Detect which cell encompasses the target text, then output its [x, y] center coordinate. 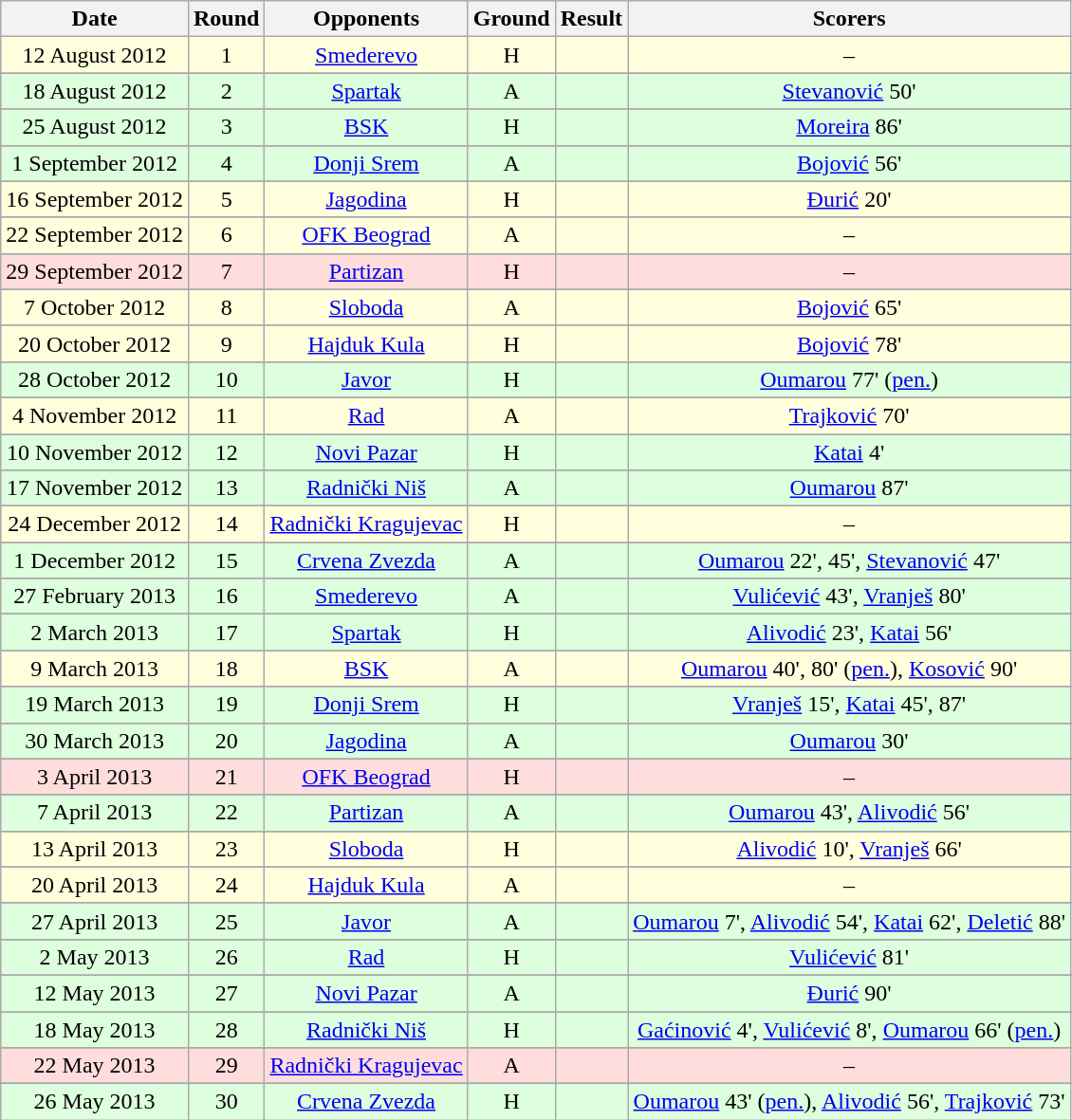
Bojović 56' [850, 163]
22 [226, 813]
5 [226, 199]
Oumarou 22', 45', Stevanović 47' [850, 560]
20 April 2013 [95, 885]
23 [226, 849]
Đurić 90' [850, 993]
10 [226, 379]
25 [226, 921]
Vranješ 15', Katai 45', 87' [850, 705]
7 April 2013 [95, 813]
Alivodić 10', Vranješ 66' [850, 849]
16 [226, 597]
Bojović 65' [850, 307]
Opponents [366, 19]
2 March 2013 [95, 633]
13 [226, 488]
9 [226, 343]
18 [226, 669]
12 [226, 452]
19 [226, 705]
Đurić 20' [850, 199]
12 August 2012 [95, 55]
Oumarou 43' (pen.), Alivodić 56', Trajković 73' [850, 1102]
21 [226, 777]
18 May 2013 [95, 1029]
8 [226, 307]
9 March 2013 [95, 669]
Stevanović 50' [850, 91]
2 [226, 91]
19 March 2013 [95, 705]
17 [226, 633]
29 [226, 1066]
24 December 2012 [95, 524]
11 [226, 415]
Vulićević 43', Vranješ 80' [850, 597]
30 [226, 1102]
3 April 2013 [95, 777]
30 March 2013 [95, 741]
Oumarou 87' [850, 488]
4 [226, 163]
4 November 2012 [95, 415]
1 December 2012 [95, 560]
Round [226, 19]
Katai 4' [850, 452]
Oumarou 7', Alivodić 54', Katai 62', Deletić 88' [850, 921]
29 September 2012 [95, 271]
22 May 2013 [95, 1066]
20 October 2012 [95, 343]
10 November 2012 [95, 452]
17 November 2012 [95, 488]
Moreira 86' [850, 127]
Ground [511, 19]
Oumarou 43', Alivodić 56' [850, 813]
25 August 2012 [95, 127]
1 [226, 55]
Bojović 78' [850, 343]
26 May 2013 [95, 1102]
7 [226, 271]
Scorers [850, 19]
14 [226, 524]
3 [226, 127]
28 [226, 1029]
16 September 2012 [95, 199]
22 September 2012 [95, 235]
Result [591, 19]
Oumarou 77' (pen.) [850, 379]
18 August 2012 [95, 91]
1 September 2012 [95, 163]
Gaćinović 4', Vulićević 8', Oumarou 66' (pen.) [850, 1029]
27 [226, 993]
Oumarou 40', 80' (pen.), Kosović 90' [850, 669]
27 February 2013 [95, 597]
Date [95, 19]
15 [226, 560]
6 [226, 235]
20 [226, 741]
24 [226, 885]
13 April 2013 [95, 849]
28 October 2012 [95, 379]
Oumarou 30' [850, 741]
Trajković 70' [850, 415]
27 April 2013 [95, 921]
2 May 2013 [95, 957]
26 [226, 957]
Alivodić 23', Katai 56' [850, 633]
7 October 2012 [95, 307]
Vulićević 81' [850, 957]
12 May 2013 [95, 993]
